Capture the cell that displays the provided text and extract its [X, Y] central coordinate. 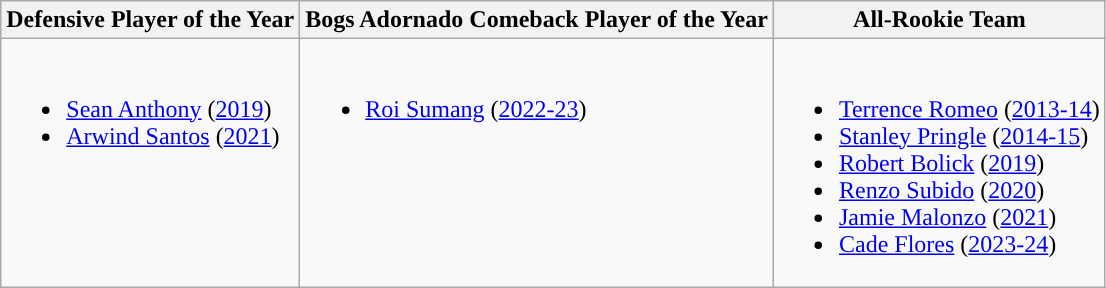
Terrence Romeo (2013-14)Stanley Pringle (2014-15)Robert Bolick (2019)Renzo Subido (2020)Jamie Malonzo (2021)Cade Flores (2023-24) [939, 163]
Roi Sumang (2022-23) [537, 163]
Sean Anthony (2019)Arwind Santos (2021) [150, 163]
Bogs Adornado Comeback Player of the Year [537, 20]
Defensive Player of the Year [150, 20]
All-Rookie Team [939, 20]
